Provide the [X, Y] coordinate of the cell's center where the given text is located.  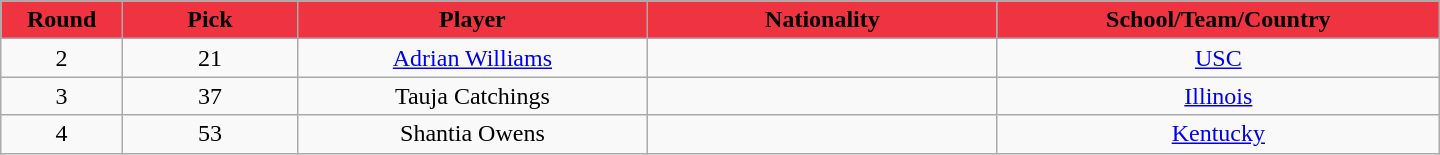
21 [210, 58]
53 [210, 134]
Round [62, 20]
Nationality [822, 20]
Adrian Williams [472, 58]
3 [62, 96]
Tauja Catchings [472, 96]
2 [62, 58]
Illinois [1218, 96]
School/Team/Country [1218, 20]
Kentucky [1218, 134]
4 [62, 134]
USC [1218, 58]
37 [210, 96]
Player [472, 20]
Shantia Owens [472, 134]
Pick [210, 20]
